Scan for the cell matching the given text and deliver its (X, Y) coordinate at center. 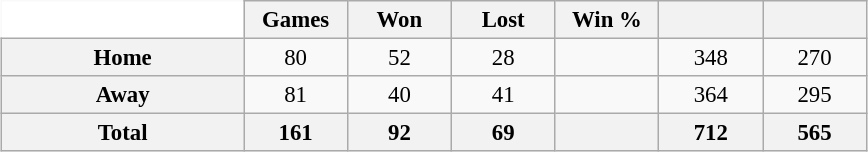
295 (815, 95)
364 (711, 95)
41 (503, 95)
Games (296, 20)
Lost (503, 20)
28 (503, 57)
712 (711, 133)
Won (399, 20)
Total (123, 133)
80 (296, 57)
565 (815, 133)
Win % (607, 20)
348 (711, 57)
270 (815, 57)
Away (123, 95)
81 (296, 95)
69 (503, 133)
52 (399, 57)
40 (399, 95)
Home (123, 57)
161 (296, 133)
92 (399, 133)
